From the cell containing the given text, extract its center point as (x, y) coordinate. 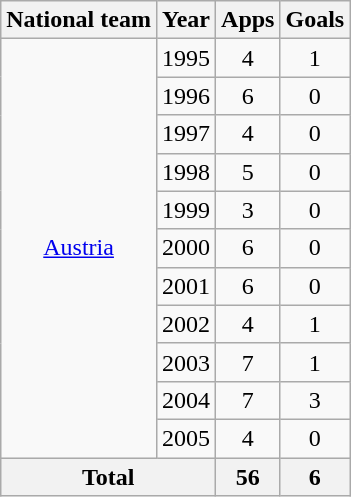
Apps (248, 20)
5 (248, 172)
Goals (315, 20)
Total (108, 477)
2000 (186, 248)
2004 (186, 400)
Austria (79, 248)
1996 (186, 96)
2001 (186, 286)
1995 (186, 58)
2002 (186, 324)
1997 (186, 134)
1998 (186, 172)
2003 (186, 362)
56 (248, 477)
2005 (186, 438)
1999 (186, 210)
Year (186, 20)
National team (79, 20)
